Capture the cell that displays the provided text and extract its [X, Y] central coordinate. 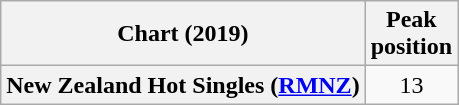
13 [411, 85]
Chart (2019) [183, 34]
Peakposition [411, 34]
New Zealand Hot Singles (RMNZ) [183, 85]
